Return [x, y] of the center of cell containing provided text 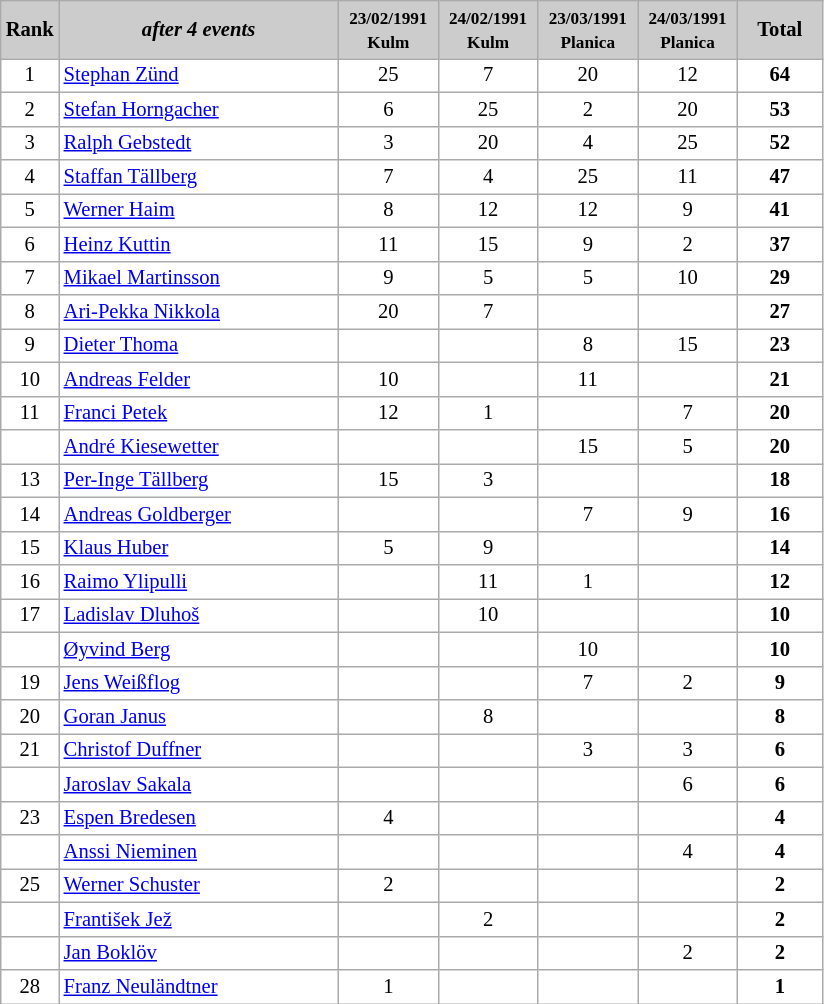
Klaus Huber [199, 548]
Dieter Thoma [199, 345]
Rank [30, 29]
23/02/1991Kulm [388, 29]
Jaroslav Sakala [199, 784]
Stephan Zünd [199, 75]
53 [780, 109]
23/03/1991Planica [588, 29]
Mikael Martinsson [199, 278]
Andreas Goldberger [199, 514]
64 [780, 75]
František Jež [199, 919]
Goran Janus [199, 717]
Raimo Ylipulli [199, 581]
Andreas Felder [199, 379]
47 [780, 177]
Franci Petek [199, 413]
Ralph Gebstedt [199, 143]
Per-Inge Tällberg [199, 480]
André Kiesewetter [199, 447]
Staffan Tällberg [199, 177]
24/02/1991Kulm [488, 29]
Christof Duffner [199, 750]
Ladislav Dluhoš [199, 615]
Stefan Horngacher [199, 109]
Werner Schuster [199, 885]
Ari-Pekka Nikkola [199, 311]
52 [780, 143]
Jan Boklöv [199, 953]
29 [780, 278]
Jens Weißflog [199, 683]
28 [30, 987]
37 [780, 244]
18 [780, 480]
Heinz Kuttin [199, 244]
Total [780, 29]
17 [30, 615]
Espen Bredesen [199, 818]
after 4 events [199, 29]
Anssi Nieminen [199, 851]
41 [780, 210]
Øyvind Berg [199, 649]
Franz Neuländtner [199, 987]
19 [30, 683]
13 [30, 480]
Werner Haim [199, 210]
24/03/1991Planica [688, 29]
27 [780, 311]
